For the text-containing cell, return its midpoint in (X, Y) coordinate format. 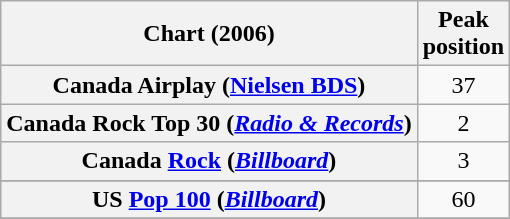
Canada Rock Top 30 (Radio & Records) (209, 123)
Peakposition (463, 34)
US Pop 100 (Billboard) (209, 199)
2 (463, 123)
Canada Airplay (Nielsen BDS) (209, 85)
37 (463, 85)
Canada Rock (Billboard) (209, 161)
Chart (2006) (209, 34)
60 (463, 199)
3 (463, 161)
